Find where the given text appears and provide that cell's center as (X, Y) coordinate. 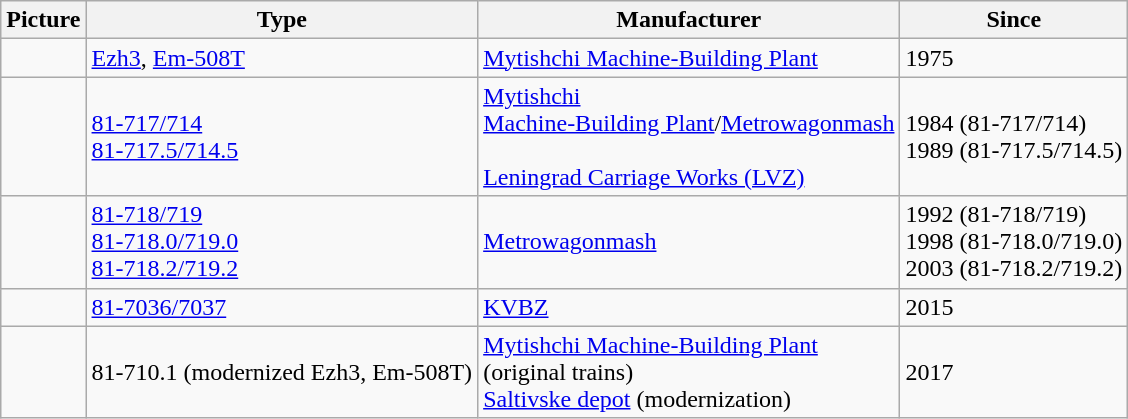
81-718/71981-718.0/719.081-718.2/719.2 (282, 242)
1975 (1014, 58)
MytishchiMachine-Building Plant/MetrowagonmashLeningrad Carriage Works (LVZ) (689, 136)
81-717/71481-717.5/714.5 (282, 136)
Mytishchi Machine-Building Plant(original trains) Saltivske depot (modernization) (689, 372)
81-7036/7037 (282, 307)
Since (1014, 20)
Picture (44, 20)
81-710.1 (modernized Ezh3, Em-508T) (282, 372)
2015 (1014, 307)
Type (282, 20)
KVBZ (689, 307)
Manufacturer (689, 20)
2017 (1014, 372)
1992 (81-718/719)1998 (81-718.0/719.0)2003 (81-718.2/719.2) (1014, 242)
1984 (81-717/714)1989 (81-717.5/714.5) (1014, 136)
Metrowagonmash (689, 242)
Ezh3, Em-508T (282, 58)
Mytishchi Machine-Building Plant (689, 58)
